Pinpoint the cell where the given text exists, returning its [X, Y] midpoint coordinate. 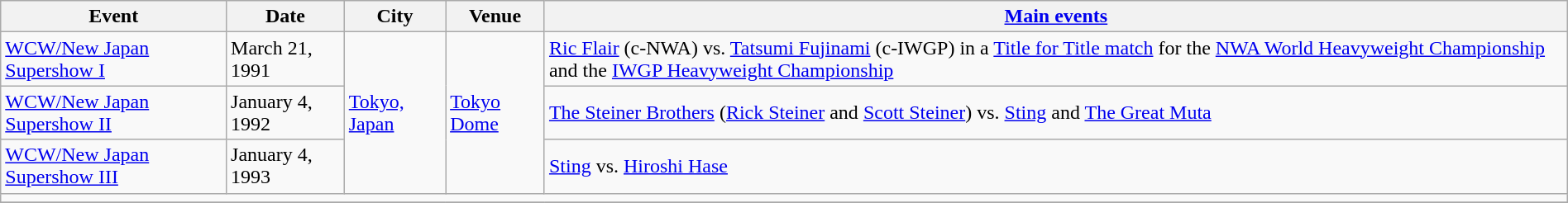
City [394, 17]
Tokyo, Japan [394, 112]
March 21, 1991 [286, 59]
Tokyo Dome [495, 112]
Venue [495, 17]
WCW/New Japan Supershow I [114, 59]
Main events [1055, 17]
Event [114, 17]
Sting vs. Hiroshi Hase [1055, 167]
WCW/New Japan Supershow II [114, 112]
WCW/New Japan Supershow III [114, 167]
January 4, 1993 [286, 167]
Date [286, 17]
The Steiner Brothers (Rick Steiner and Scott Steiner) vs. Sting and The Great Muta [1055, 112]
January 4, 1992 [286, 112]
